Search for the cell housing the specified text and yield its [x, y] center coordinate. 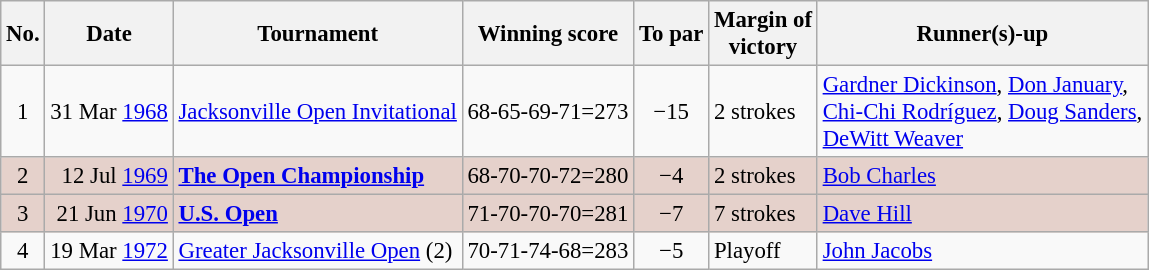
−4 [672, 176]
The Open Championship [318, 176]
2 [23, 176]
12 Jul 1969 [109, 176]
68-65-69-71=273 [548, 112]
70-71-74-68=283 [548, 251]
7 strokes [764, 214]
Jacksonville Open Invitational [318, 112]
Gardner Dickinson, Don January, Chi-Chi Rodríguez, Doug Sanders, DeWitt Weaver [982, 112]
No. [23, 34]
Bob Charles [982, 176]
−5 [672, 251]
Tournament [318, 34]
U.S. Open [318, 214]
Date [109, 34]
19 Mar 1972 [109, 251]
−7 [672, 214]
3 [23, 214]
71-70-70-70=281 [548, 214]
4 [23, 251]
Playoff [764, 251]
Greater Jacksonville Open (2) [318, 251]
68-70-70-72=280 [548, 176]
Dave Hill [982, 214]
John Jacobs [982, 251]
To par [672, 34]
Winning score [548, 34]
Runner(s)-up [982, 34]
31 Mar 1968 [109, 112]
Margin ofvictory [764, 34]
1 [23, 112]
21 Jun 1970 [109, 214]
−15 [672, 112]
